For the text-containing cell, return its midpoint in (x, y) coordinate format. 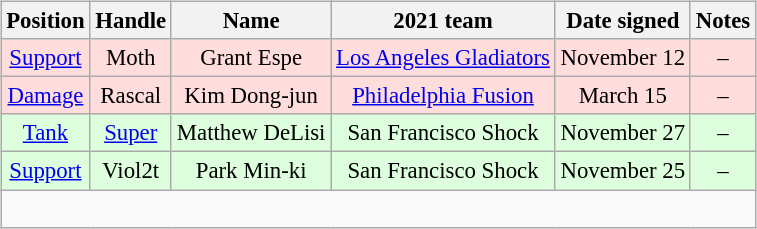
March 15 (622, 96)
Handle (130, 21)
Date signed (622, 21)
Philadelphia Fusion (443, 96)
Rascal (130, 96)
November 25 (622, 171)
Name (250, 21)
Position (46, 21)
Moth (130, 58)
Grant Espe (250, 58)
Park Min-ki (250, 171)
Super (130, 133)
Notes (722, 21)
Kim Dong-jun (250, 96)
Damage (46, 96)
Tank (46, 133)
November 12 (622, 58)
Viol2t (130, 171)
Los Angeles Gladiators (443, 58)
Matthew DeLisi (250, 133)
2021 team (443, 21)
November 27 (622, 133)
